Scan for the cell matching the given text and deliver its (X, Y) coordinate at center. 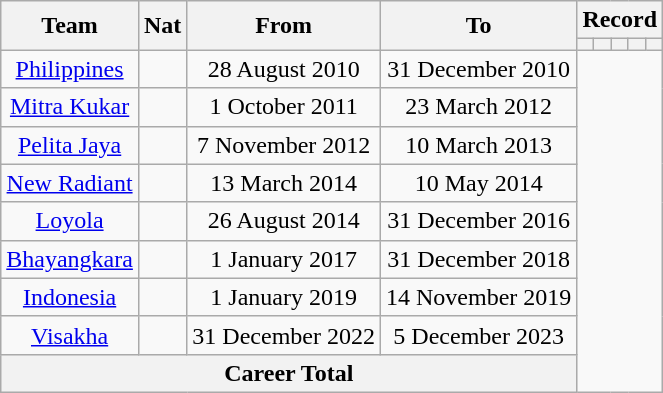
Nat (162, 26)
Loyola (70, 221)
31 December 2022 (284, 335)
Bhayangkara (70, 259)
Philippines (70, 69)
10 May 2014 (478, 183)
Mitra Kukar (70, 107)
10 March 2013 (478, 145)
1 January 2019 (284, 297)
31 December 2016 (478, 221)
23 March 2012 (478, 107)
To (478, 26)
Record (620, 20)
13 March 2014 (284, 183)
1 January 2017 (284, 259)
31 December 2010 (478, 69)
26 August 2014 (284, 221)
5 December 2023 (478, 335)
31 December 2018 (478, 259)
Team (70, 26)
7 November 2012 (284, 145)
1 October 2011 (284, 107)
Pelita Jaya (70, 145)
14 November 2019 (478, 297)
Career Total (289, 373)
From (284, 26)
Indonesia (70, 297)
28 August 2010 (284, 69)
New Radiant (70, 183)
Visakha (70, 335)
